Locate the cell with the specified text and output its [x, y] center coordinate. 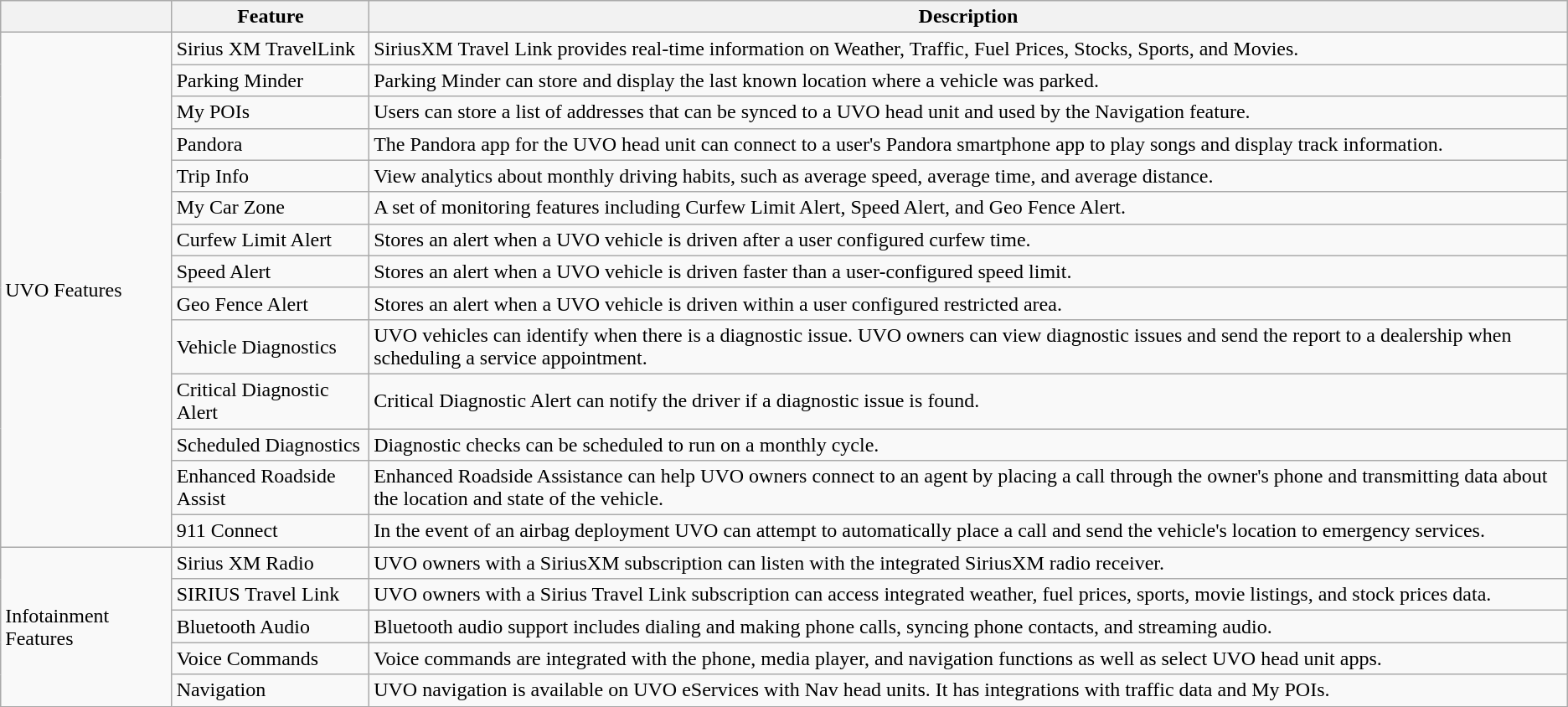
Stores an alert when a UVO vehicle is driven within a user configured restricted area. [968, 303]
A set of monitoring features including Curfew Limit Alert, Speed Alert, and Geo Fence Alert. [968, 208]
SiriusXM Travel Link provides real-time information on Weather, Traffic, Fuel Prices, Stocks, Sports, and Movies. [968, 49]
Bluetooth Audio [271, 627]
Parking Minder [271, 80]
Infotainment Features [86, 627]
UVO Features [86, 290]
Scheduled Diagnostics [271, 445]
Curfew Limit Alert [271, 240]
Critical Diagnostic Alert [271, 400]
Users can store a list of addresses that can be synced to a UVO head unit and used by the Navigation feature. [968, 112]
911 Connect [271, 531]
UVO navigation is available on UVO eServices with Nav head units. It has integrations with traffic data and My POIs. [968, 690]
UVO owners with a SiriusXM subscription can listen with the integrated SiriusXM radio receiver. [968, 563]
Voice Commands [271, 658]
In the event of an airbag deployment UVO can attempt to automatically place a call and send the vehicle's location to emergency services. [968, 531]
UVO owners with a Sirius Travel Link subscription can access integrated weather, fuel prices, sports, movie listings, and stock prices data. [968, 595]
Enhanced Roadside Assist [271, 488]
Voice commands are integrated with the phone, media player, and navigation functions as well as select UVO head unit apps. [968, 658]
Pandora [271, 144]
Navigation [271, 690]
Speed Alert [271, 271]
SIRIUS Travel Link [271, 595]
Vehicle Diagnostics [271, 347]
Bluetooth audio support includes dialing and making phone calls, syncing phone contacts, and streaming audio. [968, 627]
Stores an alert when a UVO vehicle is driven faster than a user-configured speed limit. [968, 271]
Geo Fence Alert [271, 303]
Critical Diagnostic Alert can notify the driver if a diagnostic issue is found. [968, 400]
Feature [271, 17]
Stores an alert when a UVO vehicle is driven after a user configured curfew time. [968, 240]
Parking Minder can store and display the last known location where a vehicle was parked. [968, 80]
Sirius XM TravelLink [271, 49]
My POIs [271, 112]
Description [968, 17]
My Car Zone [271, 208]
Trip Info [271, 176]
Sirius XM Radio [271, 563]
View analytics about monthly driving habits, such as average speed, average time, and average distance. [968, 176]
Diagnostic checks can be scheduled to run on a monthly cycle. [968, 445]
The Pandora app for the UVO head unit can connect to a user's Pandora smartphone app to play songs and display track information. [968, 144]
